Determine the (x, y) coordinate at the center of the cell enclosing the given text.  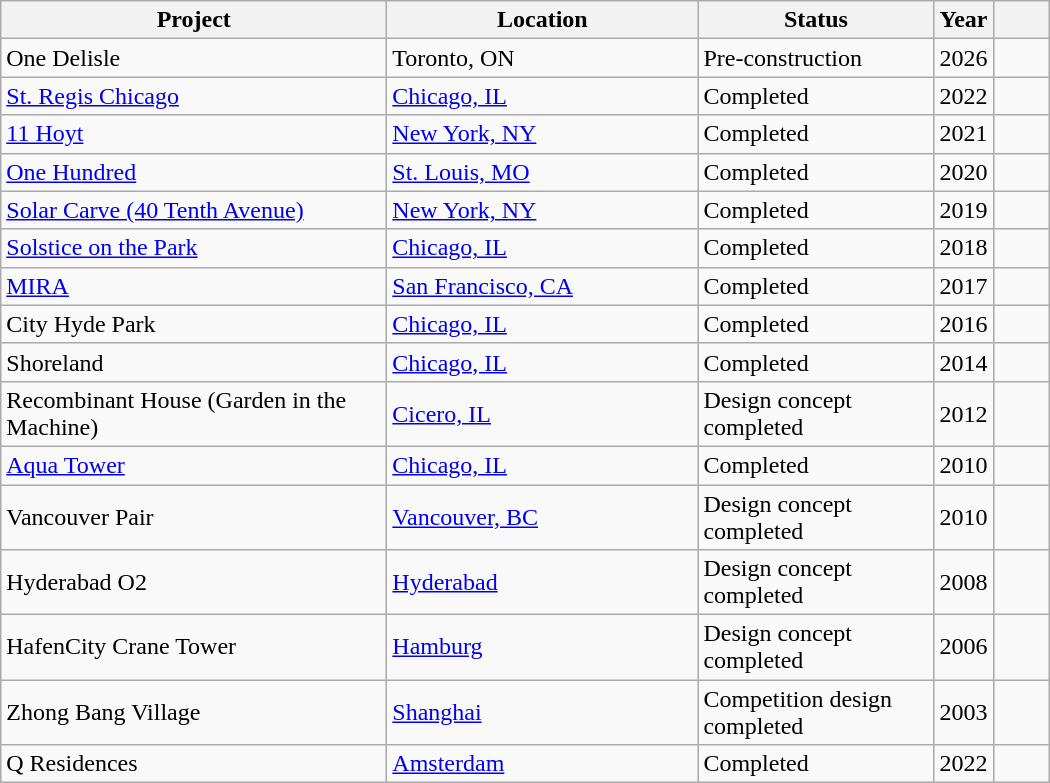
One Hundred (194, 172)
Hamburg (542, 648)
2021 (964, 134)
Shanghai (542, 712)
One Delisle (194, 58)
2019 (964, 210)
2026 (964, 58)
11 Hoyt (194, 134)
St. Louis, MO (542, 172)
MIRA (194, 286)
Hyderabad O2 (194, 582)
Aqua Tower (194, 465)
2020 (964, 172)
2014 (964, 362)
Vancouver Pair (194, 516)
Competition design completed (816, 712)
San Francisco, CA (542, 286)
Location (542, 20)
2003 (964, 712)
Toronto, ON (542, 58)
HafenCity Crane Tower (194, 648)
St. Regis Chicago (194, 96)
2017 (964, 286)
Amsterdam (542, 764)
Cicero, IL (542, 414)
2006 (964, 648)
Hyderabad (542, 582)
2018 (964, 248)
Shoreland (194, 362)
Vancouver, BC (542, 516)
2016 (964, 324)
City Hyde Park (194, 324)
Solar Carve (40 Tenth Avenue) (194, 210)
Year (964, 20)
2008 (964, 582)
Project (194, 20)
Q Residences (194, 764)
Solstice on the Park (194, 248)
Pre-construction (816, 58)
2012 (964, 414)
Status (816, 20)
Zhong Bang Village (194, 712)
Recombinant House (Garden in the Machine) (194, 414)
